Return [X, Y] of the center of cell containing provided text 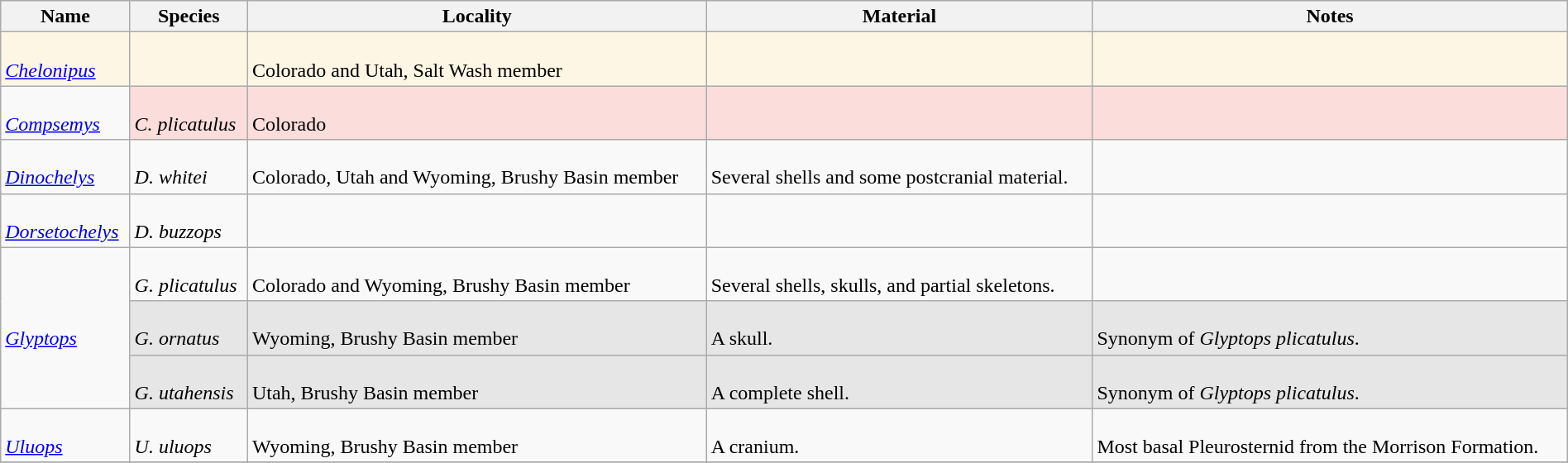
A cranium. [900, 435]
Colorado, Utah and Wyoming, Brushy Basin member [476, 167]
G. utahensis [189, 382]
G. plicatulus [189, 274]
A skull. [900, 327]
Colorado and Utah, Salt Wash member [476, 60]
Species [189, 17]
D. whitei [189, 167]
Most basal Pleurosternid from the Morrison Formation. [1330, 435]
Locality [476, 17]
Compsemys [65, 112]
Glyptops [65, 327]
Several shells and some postcranial material. [900, 167]
Colorado and Wyoming, Brushy Basin member [476, 274]
U. uluops [189, 435]
Dorsetochelys [65, 220]
A complete shell. [900, 382]
Name [65, 17]
Several shells, skulls, and partial skeletons. [900, 274]
Notes [1330, 17]
Material [900, 17]
G. ornatus [189, 327]
Uluops [65, 435]
Colorado [476, 112]
Chelonipus [65, 60]
D. buzzops [189, 220]
Utah, Brushy Basin member [476, 382]
C. plicatulus [189, 112]
Dinochelys [65, 167]
